Locate the cell with the specified text and output its [X, Y] center coordinate. 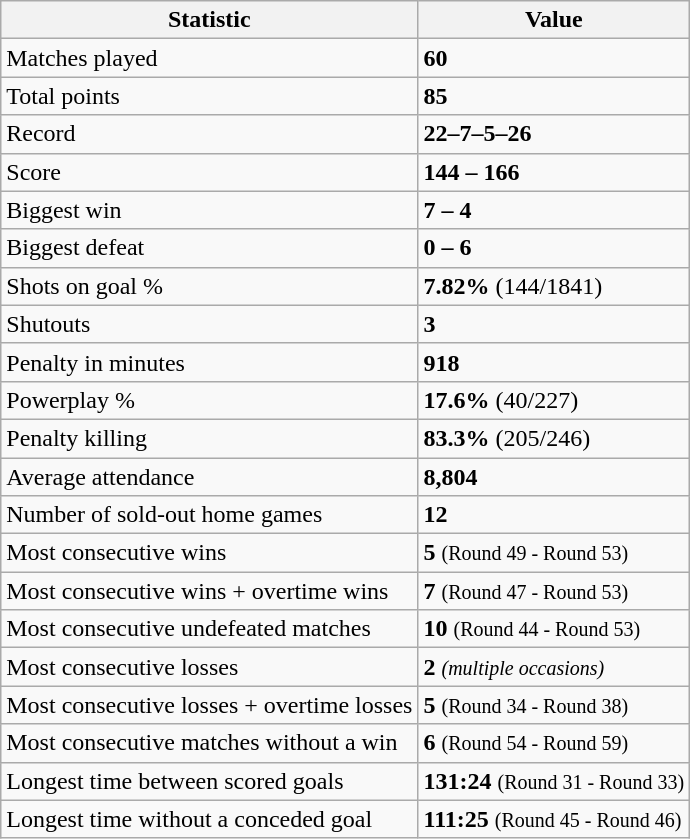
10 (Round 44 - Round 53) [554, 629]
3 [554, 324]
918 [554, 362]
144 – 166 [554, 172]
Average attendance [210, 477]
Number of sold-out home games [210, 515]
Biggest defeat [210, 248]
Penalty in minutes [210, 362]
85 [554, 96]
Value [554, 20]
Biggest win [210, 210]
7 – 4 [554, 210]
Most consecutive losses + overtime losses [210, 705]
5 (Round 34 - Round 38) [554, 705]
Longest time without a conceded goal [210, 819]
60 [554, 58]
Most consecutive wins [210, 553]
Longest time between scored goals [210, 781]
Record [210, 134]
Penalty killing [210, 438]
Statistic [210, 20]
131:24 (Round 31 - Round 33) [554, 781]
Score [210, 172]
2 (multiple occasions) [554, 667]
8,804 [554, 477]
Powerplay % [210, 400]
Most consecutive undefeated matches [210, 629]
7.82% (144/1841) [554, 286]
83.3% (205/246) [554, 438]
5 (Round 49 - Round 53) [554, 553]
0 – 6 [554, 248]
22–7–5–26 [554, 134]
12 [554, 515]
Most consecutive matches without a win [210, 743]
Most consecutive wins + overtime wins [210, 591]
Matches played [210, 58]
111:25 (Round 45 - Round 46) [554, 819]
Most consecutive losses [210, 667]
7 (Round 47 - Round 53) [554, 591]
Shutouts [210, 324]
6 (Round 54 - Round 59) [554, 743]
Shots on goal % [210, 286]
Total points [210, 96]
17.6% (40/227) [554, 400]
